Provide the (X, Y) coordinate of the cell's center where the given text is located.  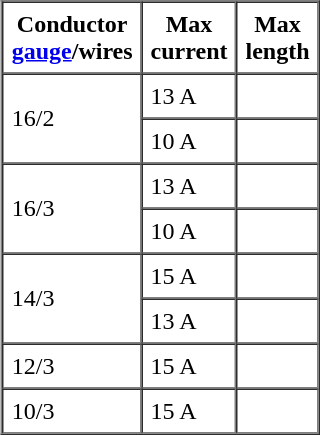
Maxcurrent (190, 38)
12/3 (72, 366)
Maxlength (277, 38)
16/2 (72, 119)
Conductorgauge/wires (72, 38)
16/3 (72, 209)
10/3 (72, 410)
14/3 (72, 299)
